Locate the cell with the specified text and output its (x, y) center coordinate. 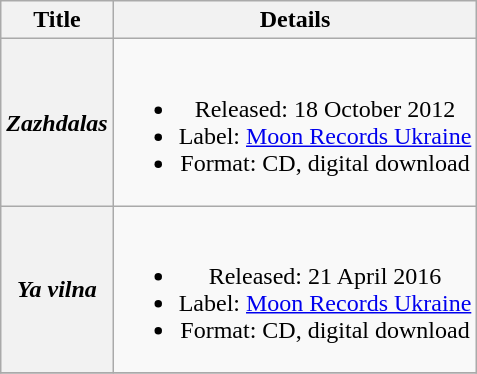
Zazhdalas (57, 122)
Ya vilna (57, 290)
Released: 21 April 2016Label: Moon Records UkraineFormat: CD, digital download (295, 290)
Details (295, 20)
Title (57, 20)
Released: 18 October 2012Label: Moon Records UkraineFormat: CD, digital download (295, 122)
